Capture the cell that displays the provided text and extract its (x, y) central coordinate. 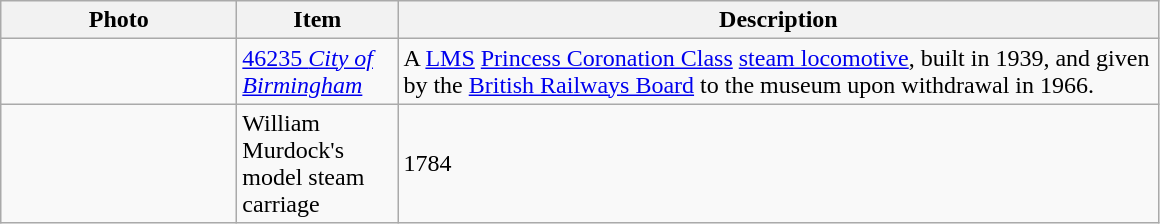
Description (778, 20)
Item (318, 20)
1784 (778, 164)
46235 City of Birmingham (318, 72)
Photo (119, 20)
A LMS Princess Coronation Class steam locomotive, built in 1939, and given by the British Railways Board to the museum upon withdrawal in 1966. (778, 72)
William Murdock's model steam carriage (318, 164)
